Identify which cell holds the provided text, then report its [X, Y] central coordinate. 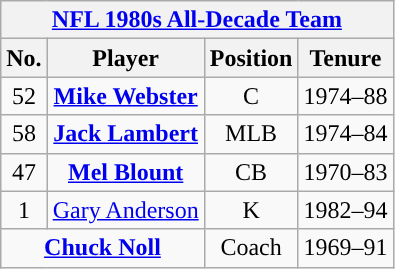
Gary Anderson [126, 210]
Jack Lambert [126, 134]
NFL 1980s All-Decade Team [197, 20]
CB [251, 172]
52 [24, 96]
Chuck Noll [102, 248]
1982–94 [346, 210]
Mel Blount [126, 172]
C [251, 96]
1969–91 [346, 248]
1974–84 [346, 134]
47 [24, 172]
1970–83 [346, 172]
58 [24, 134]
Player [126, 58]
Position [251, 58]
K [251, 210]
Mike Webster [126, 96]
MLB [251, 134]
No. [24, 58]
Tenure [346, 58]
Coach [251, 248]
1 [24, 210]
1974–88 [346, 96]
